Locate the cell with the specified text and output its [x, y] center coordinate. 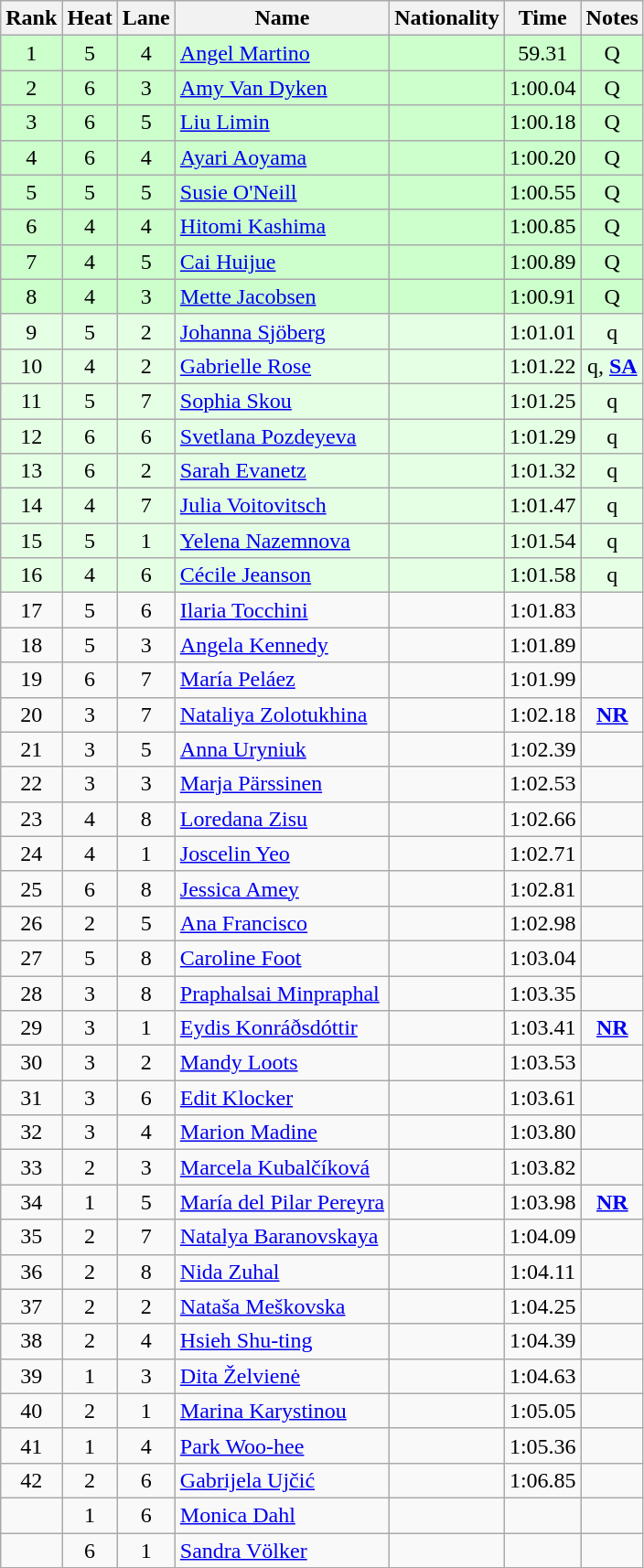
1:04.63 [542, 1376]
Time [542, 18]
1:03.53 [542, 1063]
María Peláez [282, 680]
1:01.54 [542, 541]
1:03.82 [542, 1167]
10 [31, 366]
1:01.01 [542, 331]
1:04.39 [542, 1341]
Sophia Skou [282, 401]
26 [31, 923]
22 [31, 784]
1:02.71 [542, 854]
Name [282, 18]
13 [31, 471]
1:03.41 [542, 1028]
28 [31, 993]
Sandra Völker [282, 1551]
1:00.55 [542, 192]
1:01.22 [542, 366]
Svetlana Pozdeyeva [282, 436]
1:00.04 [542, 88]
1:01.99 [542, 680]
1:01.58 [542, 575]
Nationality [447, 18]
Heat [90, 18]
Gabrielle Rose [282, 366]
34 [31, 1202]
30 [31, 1063]
1:02.66 [542, 819]
Marja Pärssinen [282, 784]
Marion Madine [282, 1133]
21 [31, 749]
38 [31, 1341]
39 [31, 1376]
1:02.98 [542, 923]
Mandy Loots [282, 1063]
Nida Zuhal [282, 1272]
24 [31, 854]
1:01.47 [542, 506]
59.31 [542, 53]
Ayari Aoyama [282, 157]
Praphalsai Minpraphal [282, 993]
1:02.18 [542, 714]
Edit Klocker [282, 1098]
1:03.35 [542, 993]
1:00.18 [542, 123]
Julia Voitovitsch [282, 506]
1:05.36 [542, 1445]
1:03.61 [542, 1098]
31 [31, 1098]
1:03.04 [542, 958]
1:03.98 [542, 1202]
Susie O'Neill [282, 192]
María del Pilar Pereyra [282, 1202]
14 [31, 506]
1:02.81 [542, 888]
1:04.11 [542, 1272]
23 [31, 819]
Ilaria Tocchini [282, 610]
15 [31, 541]
Marina Karystinou [282, 1411]
Cai Huijue [282, 262]
1:02.39 [542, 749]
Nataša Meškovska [282, 1306]
Park Woo-hee [282, 1445]
q, SA [612, 366]
1:00.91 [542, 296]
41 [31, 1445]
Liu Limin [282, 123]
Marcela Kubalčíková [282, 1167]
Notes [612, 18]
Anna Uryniuk [282, 749]
1:04.09 [542, 1237]
Ana Francisco [282, 923]
Dita Želvienė [282, 1376]
Loredana Zisu [282, 819]
Gabrijela Ujčić [282, 1480]
17 [31, 610]
Angel Martino [282, 53]
1:01.29 [542, 436]
25 [31, 888]
Nataliya Zolotukhina [282, 714]
1:04.25 [542, 1306]
Yelena Nazemnova [282, 541]
Monica Dahl [282, 1515]
37 [31, 1306]
Lane [146, 18]
16 [31, 575]
1:00.85 [542, 227]
Natalya Baranovskaya [282, 1237]
1:05.05 [542, 1411]
20 [31, 714]
Johanna Sjöberg [282, 331]
Sarah Evanetz [282, 471]
Angela Kennedy [282, 645]
32 [31, 1133]
Cécile Jeanson [282, 575]
Joscelin Yeo [282, 854]
Mette Jacobsen [282, 296]
1:01.25 [542, 401]
Amy Van Dyken [282, 88]
40 [31, 1411]
27 [31, 958]
1:01.89 [542, 645]
33 [31, 1167]
1:01.83 [542, 610]
11 [31, 401]
1:00.89 [542, 262]
Hsieh Shu-ting [282, 1341]
42 [31, 1480]
1:03.80 [542, 1133]
Hitomi Kashima [282, 227]
Jessica Amey [282, 888]
1:02.53 [542, 784]
12 [31, 436]
Eydis Konráðsdóttir [282, 1028]
18 [31, 645]
19 [31, 680]
Rank [31, 18]
36 [31, 1272]
1:00.20 [542, 157]
1:01.32 [542, 471]
1:06.85 [542, 1480]
9 [31, 331]
35 [31, 1237]
Caroline Foot [282, 958]
29 [31, 1028]
